Output the [X, Y] coordinate of the center of the cell containing the given text.  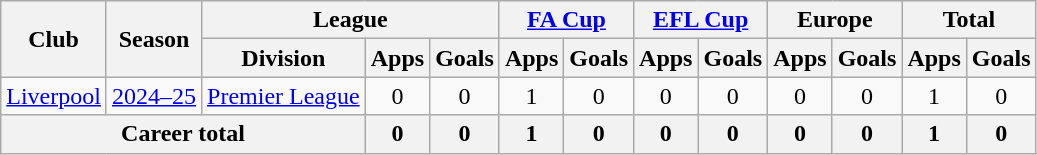
Season [154, 39]
Division [284, 58]
Premier League [284, 96]
Club [54, 39]
Total [969, 20]
Career total [183, 134]
FA Cup [566, 20]
EFL Cup [701, 20]
Europe [835, 20]
League [351, 20]
Liverpool [54, 96]
2024–25 [154, 96]
